Find where the given text appears and provide that cell's center as (x, y) coordinate. 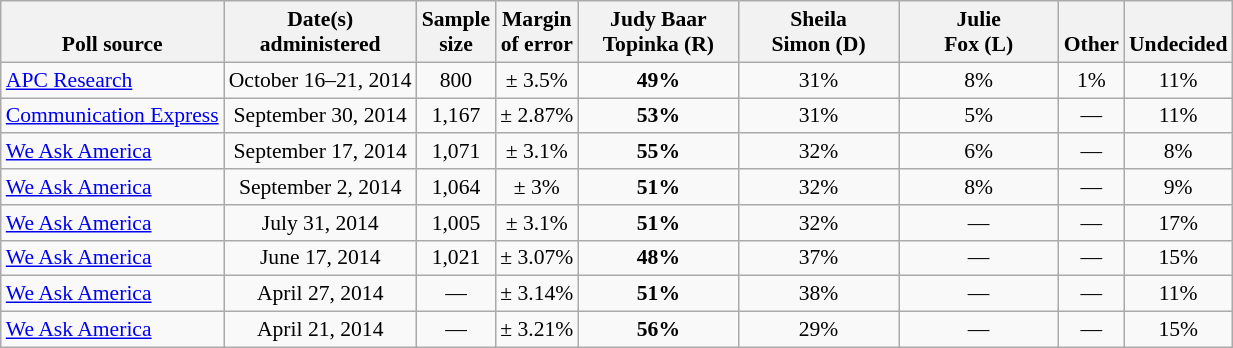
Samplesize (456, 32)
1,005 (456, 223)
Date(s)administered (320, 32)
JulieFox (L) (979, 32)
± 3.5% (536, 80)
September 2, 2014 (320, 187)
6% (979, 152)
± 3% (536, 187)
55% (658, 152)
Poll source (112, 32)
April 21, 2014 (320, 330)
56% (658, 330)
September 17, 2014 (320, 152)
800 (456, 80)
49% (658, 80)
June 17, 2014 (320, 258)
1,064 (456, 187)
Other (1092, 32)
9% (1178, 187)
29% (818, 330)
Marginof error (536, 32)
April 27, 2014 (320, 294)
48% (658, 258)
September 30, 2014 (320, 116)
5% (979, 116)
53% (658, 116)
SheilaSimon (D) (818, 32)
1% (1092, 80)
APC Research (112, 80)
Undecided (1178, 32)
37% (818, 258)
Communication Express (112, 116)
± 3.21% (536, 330)
38% (818, 294)
± 2.87% (536, 116)
1,021 (456, 258)
1,167 (456, 116)
Judy BaarTopinka (R) (658, 32)
± 3.14% (536, 294)
October 16–21, 2014 (320, 80)
17% (1178, 223)
July 31, 2014 (320, 223)
1,071 (456, 152)
± 3.07% (536, 258)
